Find where the given text appears and provide that cell's center as (x, y) coordinate. 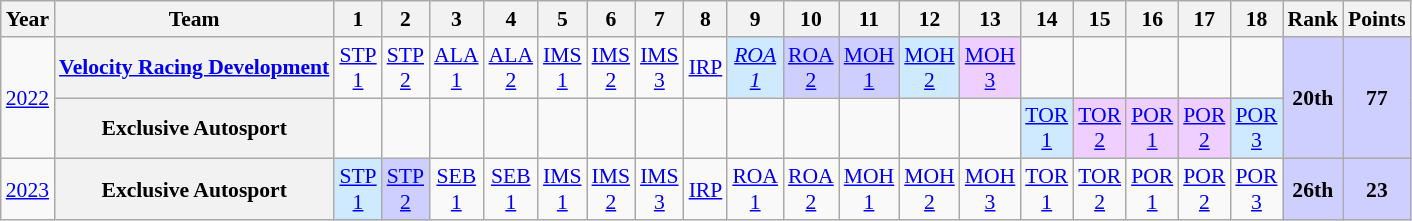
15 (1100, 19)
9 (755, 19)
10 (811, 19)
20th (1312, 98)
14 (1046, 19)
5 (562, 19)
23 (1377, 190)
Points (1377, 19)
ALA1 (456, 68)
2 (406, 19)
8 (706, 19)
2023 (28, 190)
12 (930, 19)
13 (990, 19)
18 (1256, 19)
Velocity Racing Development (194, 68)
77 (1377, 98)
17 (1204, 19)
16 (1152, 19)
7 (660, 19)
26th (1312, 190)
4 (511, 19)
Year (28, 19)
1 (358, 19)
2022 (28, 98)
11 (870, 19)
Team (194, 19)
6 (612, 19)
ALA2 (511, 68)
Rank (1312, 19)
3 (456, 19)
